Determine the [X, Y] coordinate at the center of the cell enclosing the given text.  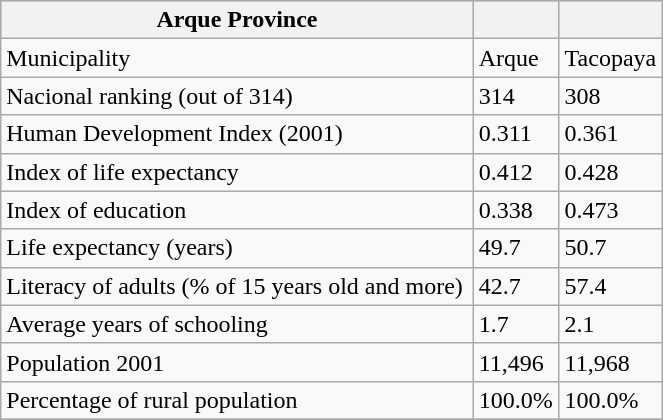
Index of education [237, 210]
Index of life expectancy [237, 172]
0.428 [611, 172]
0.412 [516, 172]
57.4 [611, 286]
0.473 [611, 210]
308 [611, 96]
Nacional ranking (out of 314) [237, 96]
Arque [516, 58]
50.7 [611, 248]
Arque Province [237, 20]
Average years of schooling [237, 324]
Life expectancy (years) [237, 248]
2.1 [611, 324]
0.361 [611, 134]
11,496 [516, 362]
1.7 [516, 324]
Literacy of adults (% of 15 years old and more) [237, 286]
Tacopaya [611, 58]
Percentage of rural population [237, 400]
0.311 [516, 134]
Population 2001 [237, 362]
11,968 [611, 362]
49.7 [516, 248]
314 [516, 96]
Municipality [237, 58]
42.7 [516, 286]
Human Development Index (2001) [237, 134]
0.338 [516, 210]
